For the text-containing cell, return its midpoint in (x, y) coordinate format. 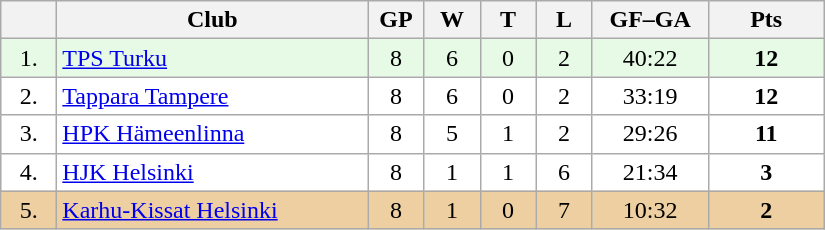
1. (29, 58)
4. (29, 172)
5. (29, 210)
Karhu-Kissat Helsinki (212, 210)
33:19 (650, 96)
HJK Helsinki (212, 172)
29:26 (650, 134)
5 (452, 134)
10:32 (650, 210)
21:34 (650, 172)
3 (766, 172)
HPK Hämeenlinna (212, 134)
Club (212, 20)
Tappara Tampere (212, 96)
GF–GA (650, 20)
L (564, 20)
3. (29, 134)
T (508, 20)
TPS Turku (212, 58)
11 (766, 134)
GP (396, 20)
7 (564, 210)
Pts (766, 20)
2. (29, 96)
40:22 (650, 58)
W (452, 20)
